Extract the (x, y) coordinate from the center of the cell holding the provided text.  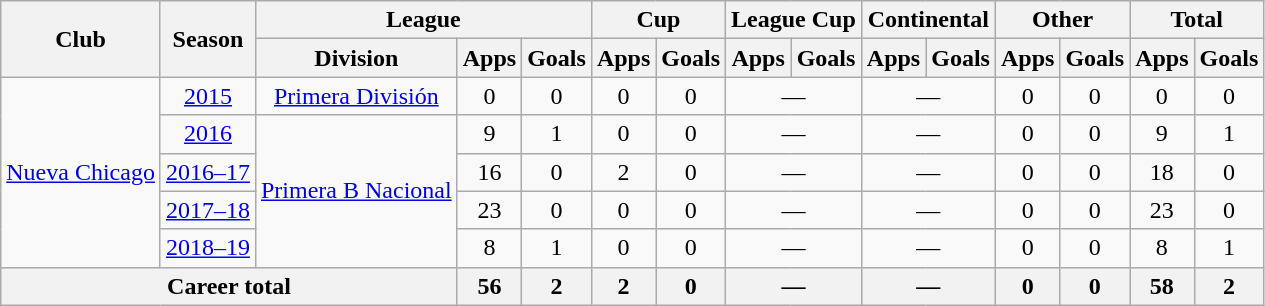
Primera División (356, 96)
Division (356, 58)
League (423, 20)
2018–19 (208, 248)
Total (1197, 20)
Primera B Nacional (356, 191)
Nueva Chicago (81, 172)
Other (1062, 20)
Season (208, 39)
18 (1162, 172)
Cup (658, 20)
League Cup (794, 20)
58 (1162, 286)
56 (489, 286)
2017–18 (208, 210)
2016 (208, 134)
16 (489, 172)
Continental (928, 20)
Club (81, 39)
2016–17 (208, 172)
2015 (208, 96)
Career total (229, 286)
